Locate the cell with the specified text and output its (X, Y) center coordinate. 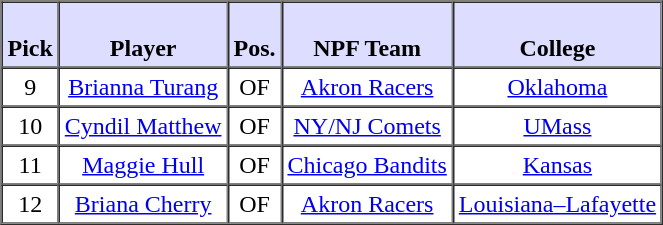
NY/NJ Comets (366, 126)
Kansas (558, 166)
Briana Cherry (144, 204)
UMass (558, 126)
College (558, 35)
Maggie Hull (144, 166)
10 (30, 126)
Pick (30, 35)
Brianna Turang (144, 88)
11 (30, 166)
Player (144, 35)
Oklahoma (558, 88)
Chicago Bandits (366, 166)
12 (30, 204)
9 (30, 88)
Cyndil Matthew (144, 126)
NPF Team (366, 35)
Pos. (254, 35)
Louisiana–Lafayette (558, 204)
